From the cell containing the given text, extract its center point as [X, Y] coordinate. 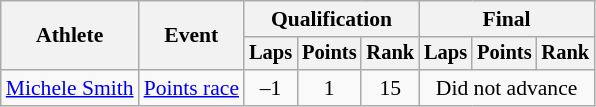
–1 [270, 88]
Event [192, 36]
1 [329, 88]
15 [390, 88]
Points race [192, 88]
Qualification [332, 19]
Athlete [70, 36]
Michele Smith [70, 88]
Final [506, 19]
Did not advance [506, 88]
